Determine the (x, y) coordinate at the center of the cell enclosing the given text.  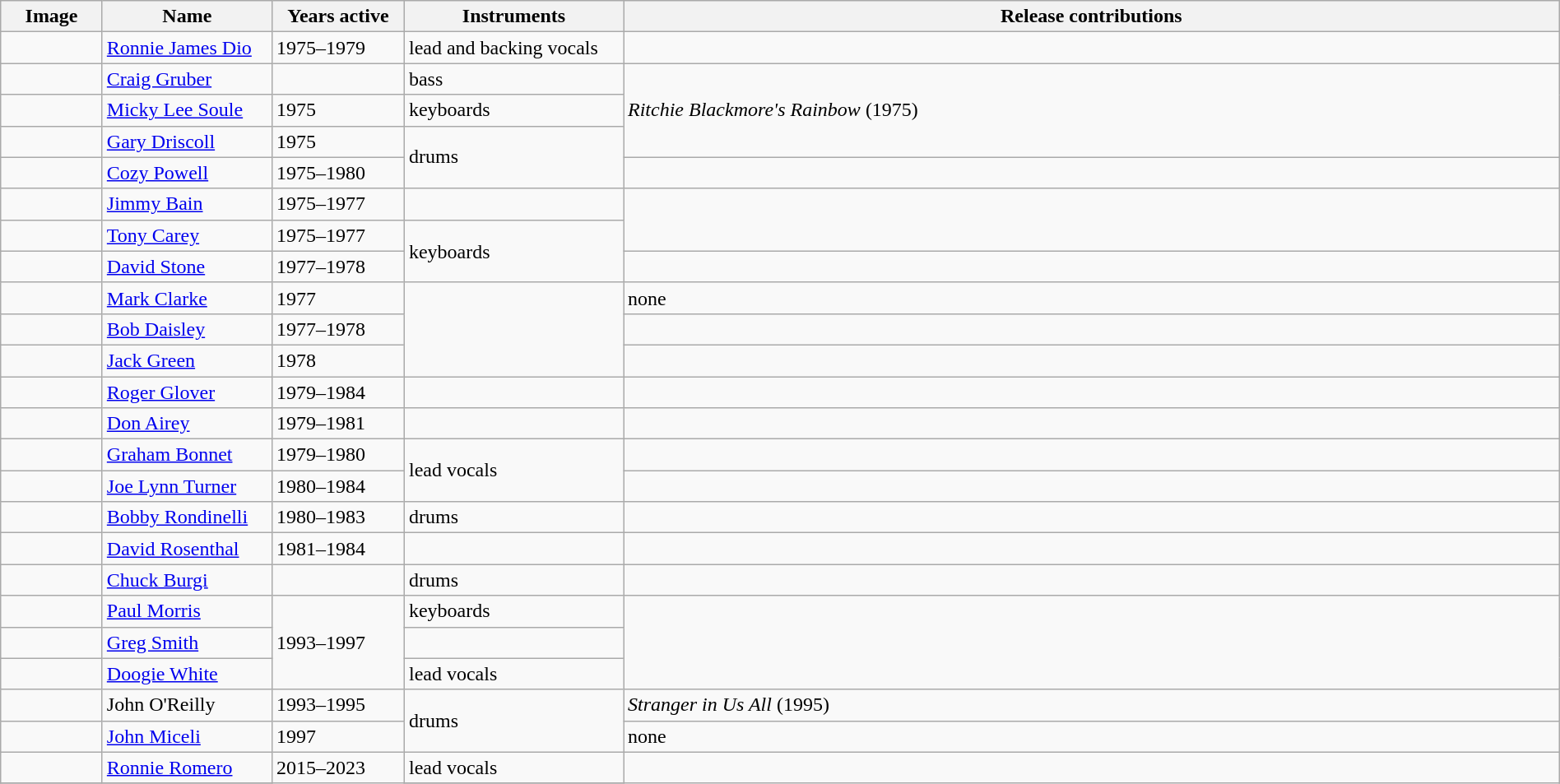
Release contributions (1092, 16)
Graham Bonnet (187, 455)
1979–1981 (337, 424)
Bobby Rondinelli (187, 517)
Years active (337, 16)
Don Airey (187, 424)
Instruments (513, 16)
1997 (337, 736)
John O'Reilly (187, 705)
Cozy Powell (187, 173)
Mark Clarke (187, 298)
1981–1984 (337, 549)
1993–1997 (337, 643)
Ritchie Blackmore's Rainbow (1975) (1092, 110)
Chuck Burgi (187, 580)
Joe Lynn Turner (187, 486)
Image (52, 16)
Paul Morris (187, 611)
Stranger in Us All (1995) (1092, 705)
Greg Smith (187, 643)
David Stone (187, 267)
bass (513, 79)
Doogie White (187, 674)
Craig Gruber (187, 79)
David Rosenthal (187, 549)
1979–1980 (337, 455)
1979–1984 (337, 392)
Jimmy Bain (187, 204)
1980–1983 (337, 517)
1975–1979 (337, 48)
1980–1984 (337, 486)
Tony Carey (187, 235)
Micky Lee Soule (187, 110)
1975–1980 (337, 173)
John Miceli (187, 736)
Ronnie Romero (187, 768)
1978 (337, 360)
1977 (337, 298)
Bob Daisley (187, 329)
Roger Glover (187, 392)
2015–2023 (337, 768)
Jack Green (187, 360)
1993–1995 (337, 705)
lead and backing vocals (513, 48)
Name (187, 16)
Ronnie James Dio (187, 48)
Gary Driscoll (187, 141)
